Provide the [X, Y] coordinate of the cell's center where the given text is located.  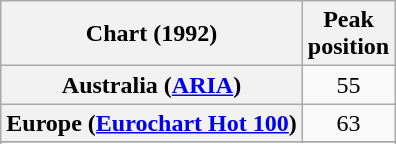
Peakposition [348, 34]
63 [348, 123]
Europe (Eurochart Hot 100) [152, 123]
Chart (1992) [152, 34]
55 [348, 85]
Australia (ARIA) [152, 85]
